Scan for the cell matching the given text and deliver its (x, y) coordinate at center. 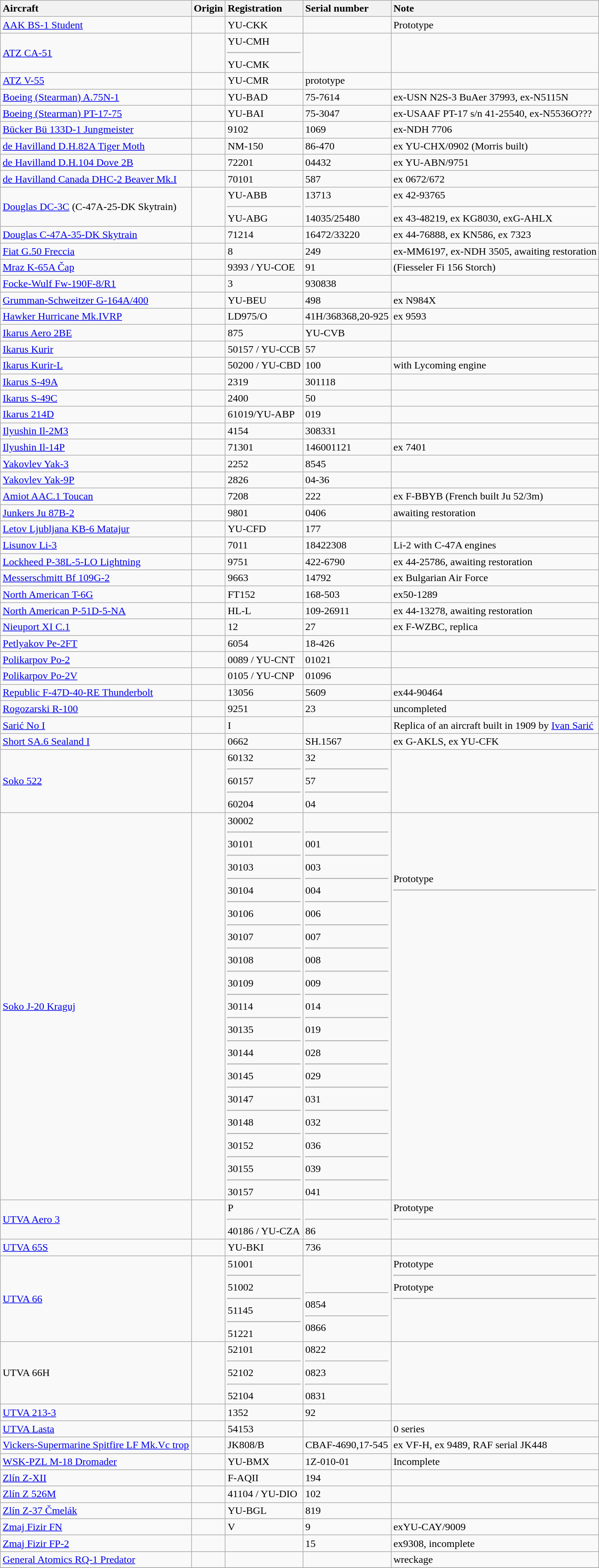
uncompleted (495, 709)
0105 / YU-CNP (265, 676)
I (265, 725)
194 (347, 1478)
019 (347, 414)
Grumman-Schweitzer G-164A/400 (96, 300)
YU-BAD (265, 97)
308331 (347, 431)
Soko 522 (96, 781)
ex 44-76888, ex KN586, ex 7323 (495, 234)
ex VF-H, ex 9489, RAF serial JK448 (495, 1445)
ex-USAAF PT-17 s/n 41-25540, ex-N5536O??? (495, 113)
Hawker Hurricane Mk.IVRP (96, 317)
86 (347, 1220)
Lisunov Li-3 (96, 545)
SH.1567 (347, 741)
325704 (347, 781)
UTVA 213-3 (96, 1413)
V (265, 1527)
YU-ABBYU-ABG (265, 207)
Mraz K-65A Čap (96, 268)
12 (265, 627)
50157 / YU-CCB (265, 349)
P40186 / YU-CZA (265, 1220)
CBAF-4690,17-545 (347, 1445)
13056 (265, 692)
0662 (265, 741)
736 (347, 1248)
3 (265, 284)
50200 / YU-CBD (265, 365)
Vickers-Supermarine Spitfire LF Mk.Vc trop (96, 1445)
41104 / YU-DIO (265, 1494)
Focke-Wulf Fw-190F-8/R1 (96, 284)
de Havilland D.H.104 Dove 2B (96, 162)
Zlín Z-37 Čmelák (96, 1510)
ex 0672/672 (495, 179)
249 (347, 251)
51001510025114551221 (265, 1299)
ex N984X (495, 300)
Incomplete (495, 1461)
Nieuport XI C.1 (96, 627)
ex 44-13278, awaiting restoration (495, 611)
UTVA 66H (96, 1373)
7208 (265, 496)
7011 (265, 545)
86-470 (347, 146)
9251 (265, 709)
ex 44-25786, awaiting restoration (495, 562)
50 (347, 398)
North American T-6G (96, 594)
2400 (265, 398)
ex-NDH 7706 (495, 130)
Rogozarski R-100 (96, 709)
Sarić No I (96, 725)
ex 9593 (495, 317)
9801 (265, 512)
8545 (347, 463)
ATZ V-55 (96, 81)
Replica of an aircraft built in 1909 by Ivan Sarić (495, 725)
75-3047 (347, 113)
AAK BS-1 Student (96, 25)
de Havilland D.H.82A Tiger Moth (96, 146)
awaiting restoration (495, 512)
41H/368368,20-925 (347, 317)
72201 (265, 162)
Boeing (Stearman) PT-17-75 (96, 113)
9751 (265, 562)
ex F-WZBC, replica (495, 627)
875 (265, 333)
109-26911 (347, 611)
exYU-CAY/9009 (495, 1527)
ex G-AKLS, ex YU-CFK (495, 741)
70101 (265, 179)
587 (347, 179)
1Z-010-01 (347, 1461)
ex9308, incomplete (495, 1543)
ex YU-ABN/9751 (495, 162)
YU-CKK (265, 25)
222 (347, 496)
General Atomics RQ-1 Predator (96, 1559)
NM-150 (265, 146)
Aircraft (96, 9)
YU-CFD (265, 529)
6054 (265, 643)
Junkers Ju 87B-2 (96, 512)
Ikarus Aero 2BE (96, 333)
27 (347, 627)
FT152 (265, 594)
61019/YU-ABP (265, 414)
Douglas DC-3C (C-47A-25-DK Skytrain) (96, 207)
9663 (265, 578)
Polikarpov Po-2V (96, 676)
ex50-1289 (495, 594)
9102 (265, 130)
Registration (265, 9)
001003004006007008009014019028029031032036039041 (347, 1006)
YU-BEU (265, 300)
Origin (209, 9)
Polikarpov Po-2 (96, 660)
ex44-90464 (495, 692)
UTVA Lasta (96, 1429)
2319 (265, 382)
ex YU-CHX/0902 (Morris built) (495, 146)
9 (347, 1527)
2826 (265, 480)
ex F-BBYB (French built Ju 52/3m) (495, 496)
Messerschmitt Bf 109G-2 (96, 578)
Zmaj Fizir FP-2 (96, 1543)
16472/33220 (347, 234)
Bücker Bü 133D-1 Jungmeister (96, 130)
3000230101301033010430106301073010830109301143013530144301453014730148301523015530157 (265, 1006)
18422308 (347, 545)
0089 / YU-CNT (265, 660)
Boeing (Stearman) A.75N-1 (96, 97)
177 (347, 529)
YU-BMX (265, 1461)
Ikarus Kurir-L (96, 365)
01021 (347, 660)
YU-CMHYU-CMK (265, 53)
Short SA.6 Sealand I (96, 741)
8 (265, 251)
819 (347, 1510)
18-426 (347, 643)
Zmaj Fizir FN (96, 1527)
prototype (347, 81)
23 (347, 709)
F-AQII (265, 1478)
04-36 (347, 480)
Ilyushin Il-2M3 (96, 431)
75-7614 (347, 97)
YU-CVB (347, 333)
YU-CMR (265, 81)
498 (347, 300)
JK808/B (265, 1445)
301118 (347, 382)
Zlín Z 526M (96, 1494)
5609 (347, 692)
UTVA Aero 3 (96, 1220)
Ilyushin Il-14P (96, 447)
ATZ CA-51 (96, 53)
LD975/O (265, 317)
Republic F-47D-40-RE Thunderbolt (96, 692)
Letov Ljubljana KB-6 Matajur (96, 529)
YU-BGL (265, 1510)
ex-MM6197, ex-NDH 3505, awaiting restoration (495, 251)
Amiot AAC.1 Toucan (96, 496)
15 (347, 1543)
Yakovlev Yak-9P (96, 480)
Soko J-20 Kraguj (96, 1006)
1371314035/25480 (347, 207)
601326015760204 (265, 781)
ex Bulgarian Air Force (495, 578)
Lockheed P-38L-5-LO Lightning (96, 562)
9393 / YU-COE (265, 268)
168-503 (347, 594)
YU-BKI (265, 1248)
4154 (265, 431)
Zlín Z-XII (96, 1478)
wreckage (495, 1559)
(Fiesseler Fi 156 Storch) (495, 268)
1069 (347, 130)
Li-2 with C-47A engines (495, 545)
01096 (347, 676)
ex 42-93765ex 43-48219, ex KG8030, exG-AHLX (495, 207)
YU-BAI (265, 113)
1352 (265, 1413)
71214 (265, 234)
54153 (265, 1429)
HL-L (265, 611)
Ikarus S-49C (96, 398)
2252 (265, 463)
UTVA 65S (96, 1248)
102 (347, 1494)
422-6790 (347, 562)
082208230831 (347, 1373)
WSK-PZL M-18 Dromader (96, 1461)
UTVA 66 (96, 1299)
91 (347, 268)
930838 (347, 284)
de Havilland Canada DHC-2 Beaver Mk.I (96, 179)
71301 (265, 447)
ex 7401 (495, 447)
Fiat G.50 Freccia (96, 251)
146001121 (347, 447)
Yakovlev Yak-3 (96, 463)
04432 (347, 162)
Serial number (347, 9)
521015210252104 (265, 1373)
Petlyakov Pe-2FT (96, 643)
ex-USN N2S-3 BuAer 37993, ex-N5115N (495, 97)
North American P-51D-5-NA (96, 611)
Ikarus Kurir (96, 349)
92 (347, 1413)
0406 (347, 512)
57 (347, 349)
0 series (495, 1429)
Ikarus S-49A (96, 382)
Ikarus 214D (96, 414)
100 (347, 365)
Note (495, 9)
PrototypePrototype (495, 1299)
Douglas C-47A-35-DK Skytrain (96, 234)
with Lycoming engine (495, 365)
14792 (347, 578)
08540866 (347, 1299)
